Detect which cell encompasses the target text, then output its [X, Y] center coordinate. 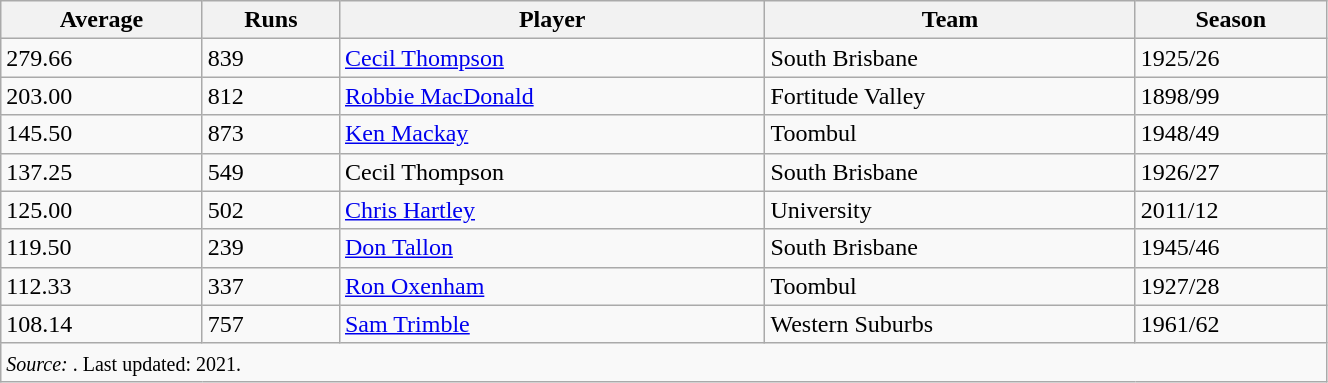
145.50 [102, 134]
757 [270, 324]
137.25 [102, 172]
2011/12 [1230, 210]
Player [552, 20]
Team [950, 20]
1926/27 [1230, 172]
812 [270, 96]
337 [270, 286]
Fortitude Valley [950, 96]
502 [270, 210]
125.00 [102, 210]
Sam Trimble [552, 324]
279.66 [102, 58]
Robbie MacDonald [552, 96]
Source: . Last updated: 2021. [664, 362]
Chris Hartley [552, 210]
University [950, 210]
Average [102, 20]
112.33 [102, 286]
1961/62 [1230, 324]
1945/46 [1230, 248]
239 [270, 248]
108.14 [102, 324]
Runs [270, 20]
839 [270, 58]
Ron Oxenham [552, 286]
1898/99 [1230, 96]
873 [270, 134]
Season [1230, 20]
549 [270, 172]
119.50 [102, 248]
Western Suburbs [950, 324]
Don Tallon [552, 248]
1925/26 [1230, 58]
1948/49 [1230, 134]
203.00 [102, 96]
Ken Mackay [552, 134]
1927/28 [1230, 286]
